Return [x, y] of the center of cell containing provided text 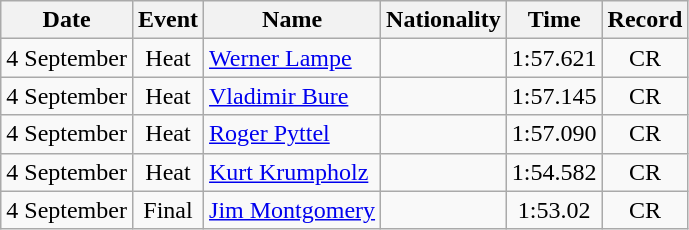
Kurt Krumpholz [292, 172]
Event [168, 20]
1:57.145 [554, 96]
Vladimir Bure [292, 96]
Roger Pyttel [292, 134]
Werner Lampe [292, 58]
Nationality [444, 20]
1:54.582 [554, 172]
1:53.02 [554, 210]
Name [292, 20]
1:57.090 [554, 134]
1:57.621 [554, 58]
Jim Montgomery [292, 210]
Date [67, 20]
Final [168, 210]
Record [645, 20]
Time [554, 20]
